For the text-containing cell, return its midpoint in [X, Y] coordinate format. 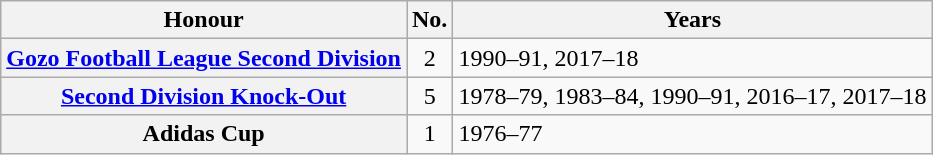
1978–79, 1983–84, 1990–91, 2016–17, 2017–18 [692, 96]
1976–77 [692, 134]
Years [692, 20]
Honour [204, 20]
1 [429, 134]
Gozo Football League Second Division [204, 58]
No. [429, 20]
1990–91, 2017–18 [692, 58]
5 [429, 96]
Second Division Knock-Out [204, 96]
Adidas Cup [204, 134]
2 [429, 58]
